Locate the cell with the specified text and output its [X, Y] center coordinate. 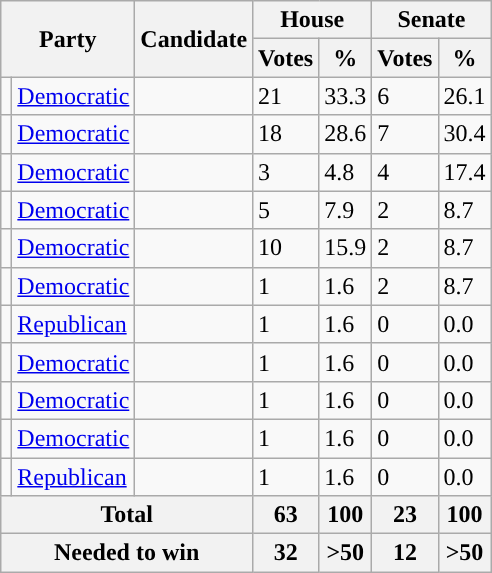
32 [286, 553]
63 [286, 515]
6 [405, 96]
26.1 [464, 96]
12 [405, 553]
18 [286, 134]
15.9 [346, 248]
Total [127, 515]
10 [286, 248]
7.9 [346, 210]
Party [68, 39]
33.3 [346, 96]
7 [405, 134]
17.4 [464, 172]
4 [405, 172]
23 [405, 515]
21 [286, 96]
Senate [432, 20]
4.8 [346, 172]
28.6 [346, 134]
Needed to win [127, 553]
5 [286, 210]
3 [286, 172]
House [312, 20]
30.4 [464, 134]
Candidate [194, 39]
